From the cell containing the given text, extract its center point as [X, Y] coordinate. 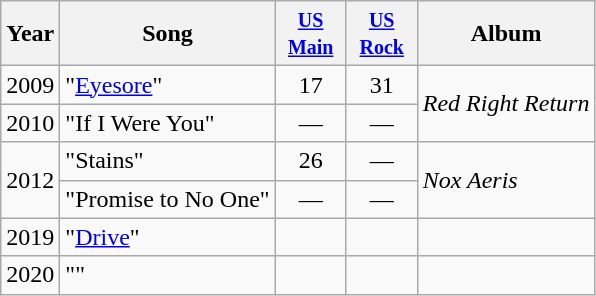
"Eyesore" [168, 85]
26 [310, 161]
2019 [30, 237]
Red Right Return [506, 104]
USRock [382, 34]
17 [310, 85]
Year [30, 34]
2020 [30, 275]
"Stains" [168, 161]
Song [168, 34]
"Promise to No One" [168, 199]
"If I Were You" [168, 123]
2009 [30, 85]
2012 [30, 180]
Album [506, 34]
2010 [30, 123]
"" [168, 275]
USMain [310, 34]
31 [382, 85]
Nox Aeris [506, 180]
"Drive" [168, 237]
